Search for the cell housing the specified text and yield its (x, y) center coordinate. 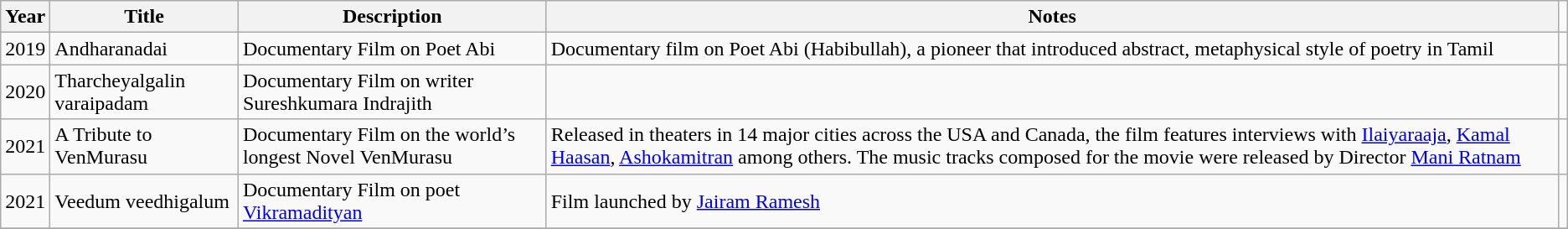
Andharanadai (144, 49)
Documentary Film on Poet Abi (392, 49)
Documentary film on Poet Abi (Habibullah), a pioneer that introduced abstract, metaphysical style of poetry in Tamil (1052, 49)
Title (144, 17)
Veedum veedhigalum (144, 201)
Documentary Film on poet Vikramadityan (392, 201)
A Tribute to VenMurasu (144, 146)
2019 (25, 49)
Documentary Film on the world’s longest Novel VenMurasu (392, 146)
Year (25, 17)
Notes (1052, 17)
Description (392, 17)
Film launched by Jairam Ramesh (1052, 201)
Tharcheyalgalin varaipadam (144, 92)
2020 (25, 92)
Documentary Film on writer Sureshkumara Indrajith (392, 92)
